Find where the given text appears and provide that cell's center as [x, y] coordinate. 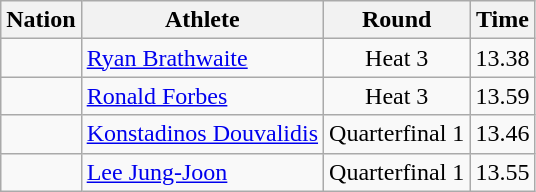
Lee Jung-Joon [202, 172]
Ryan Brathwaite [202, 58]
Time [502, 20]
Ronald Forbes [202, 96]
13.55 [502, 172]
Nation [41, 20]
Konstadinos Douvalidis [202, 134]
13.38 [502, 58]
13.59 [502, 96]
Round [397, 20]
13.46 [502, 134]
Athlete [202, 20]
